Return the [X, Y] coordinate for the center point of the cell that contains the specified text.  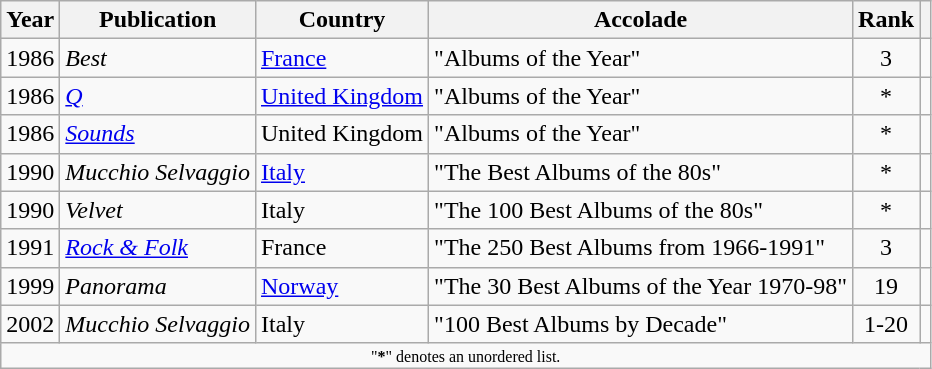
Rock & Folk [158, 248]
Sounds [158, 134]
19 [886, 286]
Best [158, 58]
Country [342, 20]
"The 100 Best Albums of the 80s" [641, 210]
Panorama [158, 286]
1-20 [886, 324]
Norway [342, 286]
"100 Best Albums by Decade" [641, 324]
Velvet [158, 210]
1999 [30, 286]
"The 30 Best Albums of the Year 1970-98" [641, 286]
Publication [158, 20]
Rank [886, 20]
"The Best Albums of the 80s" [641, 172]
"The 250 Best Albums from 1966-1991" [641, 248]
Q [158, 96]
Accolade [641, 20]
Year [30, 20]
1991 [30, 248]
2002 [30, 324]
"*" denotes an unordered list. [466, 355]
